Find where the given text appears and provide that cell's center as [x, y] coordinate. 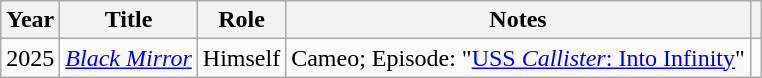
Title [128, 20]
Himself [241, 58]
Black Mirror [128, 58]
Cameo; Episode: "USS Callister: Into Infinity" [518, 58]
Year [30, 20]
Role [241, 20]
2025 [30, 58]
Notes [518, 20]
